Find where the given text appears and provide that cell's center as [X, Y] coordinate. 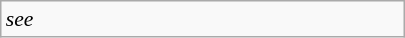
see [203, 19]
